For the text-containing cell, return its midpoint in (X, Y) coordinate format. 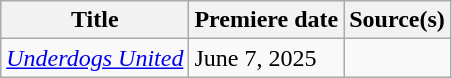
Title (95, 20)
Premiere date (266, 20)
Source(s) (398, 20)
Underdogs United (95, 58)
June 7, 2025 (266, 58)
